Return [X, Y] of the center of cell containing provided text 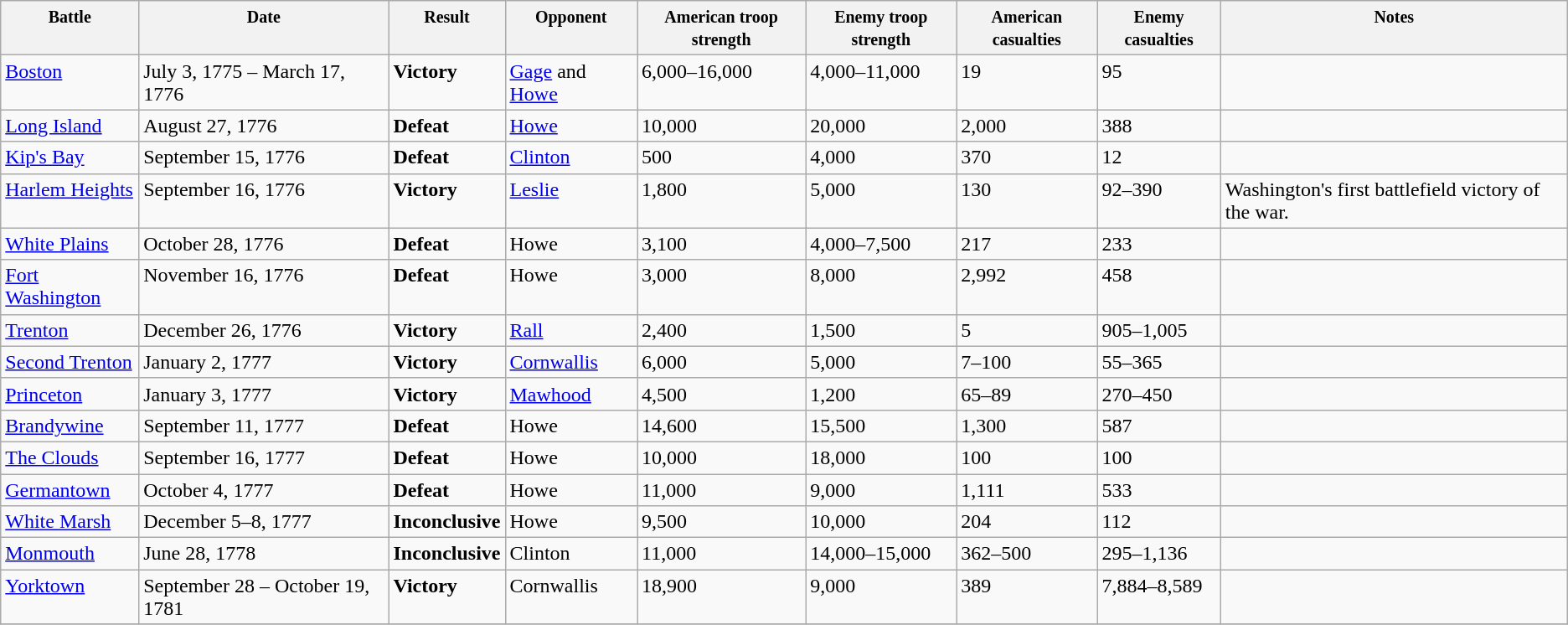
Kip's Bay [70, 158]
1,800 [720, 201]
233 [1159, 244]
December 26, 1776 [264, 330]
295–1,136 [1159, 554]
The Clouds [70, 457]
20,000 [881, 126]
55–365 [1159, 362]
American troop strength [720, 28]
4,000–11,000 [881, 82]
Notes [1394, 28]
Gage and Howe [571, 82]
112 [1159, 522]
Brandywine [70, 426]
18,000 [881, 457]
8,000 [881, 287]
6,000–16,000 [720, 82]
14,000–15,000 [881, 554]
2,992 [1027, 287]
18,900 [720, 597]
4,000 [881, 158]
458 [1159, 287]
19 [1027, 82]
Rall [571, 330]
January 2, 1777 [264, 362]
Enemy casualties [1159, 28]
3,000 [720, 287]
92–390 [1159, 201]
389 [1027, 597]
Boston [70, 82]
Trenton [70, 330]
95 [1159, 82]
Harlem Heights [70, 201]
Long Island [70, 126]
130 [1027, 201]
1,500 [881, 330]
Date [264, 28]
September 16, 1776 [264, 201]
Leslie [571, 201]
15,500 [881, 426]
Enemy troop strength [881, 28]
362–500 [1027, 554]
September 11, 1777 [264, 426]
204 [1027, 522]
White Marsh [70, 522]
500 [720, 158]
Result [447, 28]
65–89 [1027, 394]
October 4, 1777 [264, 490]
September 28 – October 19, 1781 [264, 597]
Mawhood [571, 394]
7,884–8,589 [1159, 597]
9,500 [720, 522]
June 28, 1778 [264, 554]
14,600 [720, 426]
Yorktown [70, 597]
Opponent [571, 28]
2,400 [720, 330]
1,200 [881, 394]
1,111 [1027, 490]
September 16, 1777 [264, 457]
370 [1027, 158]
American casualties [1027, 28]
White Plains [70, 244]
217 [1027, 244]
August 27, 1776 [264, 126]
January 3, 1777 [264, 394]
4,000–7,500 [881, 244]
1,300 [1027, 426]
Fort Washington [70, 287]
Battle [70, 28]
Washington's first battlefield victory of the war. [1394, 201]
3,100 [720, 244]
November 16, 1776 [264, 287]
7–100 [1027, 362]
270–450 [1159, 394]
905–1,005 [1159, 330]
12 [1159, 158]
587 [1159, 426]
5 [1027, 330]
Monmouth [70, 554]
4,500 [720, 394]
2,000 [1027, 126]
Second Trenton [70, 362]
533 [1159, 490]
388 [1159, 126]
July 3, 1775 – March 17, 1776 [264, 82]
6,000 [720, 362]
Germantown [70, 490]
Princeton [70, 394]
October 28, 1776 [264, 244]
September 15, 1776 [264, 158]
December 5–8, 1777 [264, 522]
